Determine the [x, y] coordinate at the center of the cell enclosing the given text.  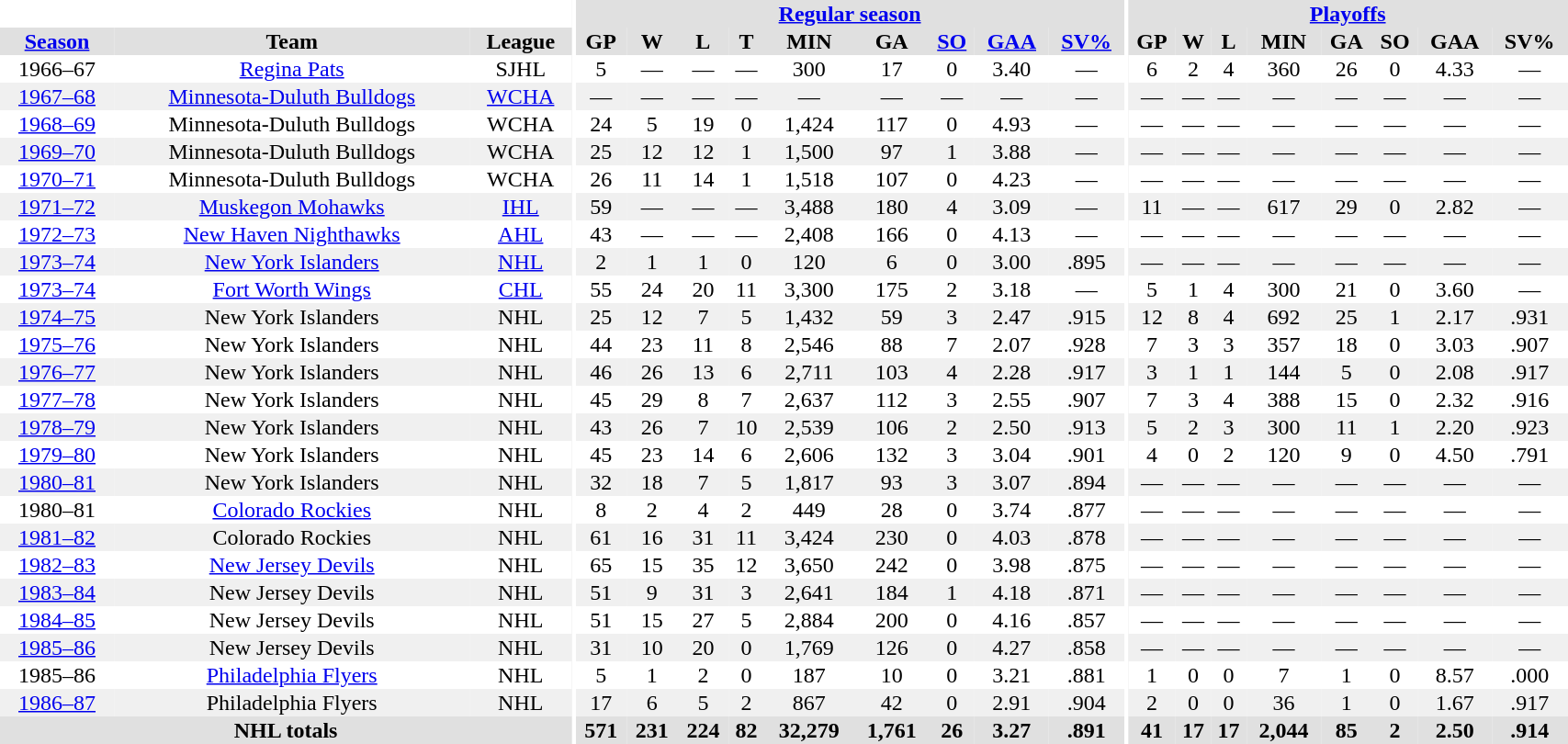
2.47 [1011, 317]
132 [891, 455]
.895 [1087, 262]
388 [1284, 400]
32 [601, 482]
44 [601, 344]
IHL [520, 207]
3.40 [1011, 69]
T [746, 41]
3.88 [1011, 152]
Regina Pats [292, 69]
4.13 [1011, 234]
1,432 [809, 317]
571 [601, 730]
1984–85 [57, 620]
85 [1347, 730]
Fort Worth Wings [292, 289]
4.50 [1455, 455]
2.07 [1011, 344]
21 [1347, 289]
4.23 [1011, 179]
867 [809, 703]
4.03 [1011, 537]
3.98 [1011, 565]
166 [891, 234]
13 [704, 372]
32,279 [809, 730]
103 [891, 372]
2.20 [1455, 427]
224 [704, 730]
League [520, 41]
2,546 [809, 344]
1971–72 [57, 207]
1972–73 [57, 234]
Muskegon Mohawks [292, 207]
692 [1284, 317]
2,711 [809, 372]
2.08 [1455, 372]
2.55 [1011, 400]
16 [652, 537]
617 [1284, 207]
175 [891, 289]
3,650 [809, 565]
42 [891, 703]
184 [891, 592]
1967–68 [57, 96]
2.17 [1455, 317]
1975–76 [57, 344]
1,500 [809, 152]
Playoffs [1348, 14]
1,769 [809, 648]
3.74 [1011, 510]
242 [891, 565]
1986–87 [57, 703]
3,488 [809, 207]
97 [891, 152]
2,637 [809, 400]
3,424 [809, 537]
1977–78 [57, 400]
1976–77 [57, 372]
88 [891, 344]
.901 [1087, 455]
Regular season [849, 14]
3.00 [1011, 262]
65 [601, 565]
180 [891, 207]
1970–71 [57, 179]
4.27 [1011, 648]
.000 [1529, 675]
200 [891, 620]
Season [57, 41]
82 [746, 730]
1,518 [809, 179]
357 [1284, 344]
1968–69 [57, 124]
3.21 [1011, 675]
28 [891, 510]
.881 [1087, 675]
230 [891, 537]
27 [704, 620]
SJHL [520, 69]
1,424 [809, 124]
1.67 [1455, 703]
231 [652, 730]
.928 [1087, 344]
.875 [1087, 565]
2,408 [809, 234]
19 [704, 124]
112 [891, 400]
3.27 [1011, 730]
2.28 [1011, 372]
1974–75 [57, 317]
55 [601, 289]
106 [891, 427]
46 [601, 372]
.857 [1087, 620]
.916 [1529, 400]
2,884 [809, 620]
36 [1284, 703]
.904 [1087, 703]
1982–83 [57, 565]
4.18 [1011, 592]
.923 [1529, 427]
.891 [1087, 730]
.791 [1529, 455]
.914 [1529, 730]
449 [809, 510]
3.04 [1011, 455]
187 [809, 675]
3.03 [1455, 344]
1978–79 [57, 427]
3,300 [809, 289]
1969–70 [57, 152]
144 [1284, 372]
8.57 [1455, 675]
2,044 [1284, 730]
1966–67 [57, 69]
.894 [1087, 482]
CHL [520, 289]
107 [891, 179]
126 [891, 648]
.877 [1087, 510]
.871 [1087, 592]
1981–82 [57, 537]
35 [704, 565]
.931 [1529, 317]
93 [891, 482]
AHL [520, 234]
Team [292, 41]
3.09 [1011, 207]
NHL totals [286, 730]
.858 [1087, 648]
2.32 [1455, 400]
3.07 [1011, 482]
360 [1284, 69]
4.16 [1011, 620]
4.33 [1455, 69]
4.93 [1011, 124]
1,817 [809, 482]
117 [891, 124]
New Haven Nighthawks [292, 234]
2,606 [809, 455]
.915 [1087, 317]
.913 [1087, 427]
2.91 [1011, 703]
3.60 [1455, 289]
3.18 [1011, 289]
1,761 [891, 730]
2,641 [809, 592]
41 [1152, 730]
1979–80 [57, 455]
.878 [1087, 537]
2,539 [809, 427]
2.82 [1455, 207]
1983–84 [57, 592]
61 [601, 537]
